Return (x, y) of the center of cell containing provided text 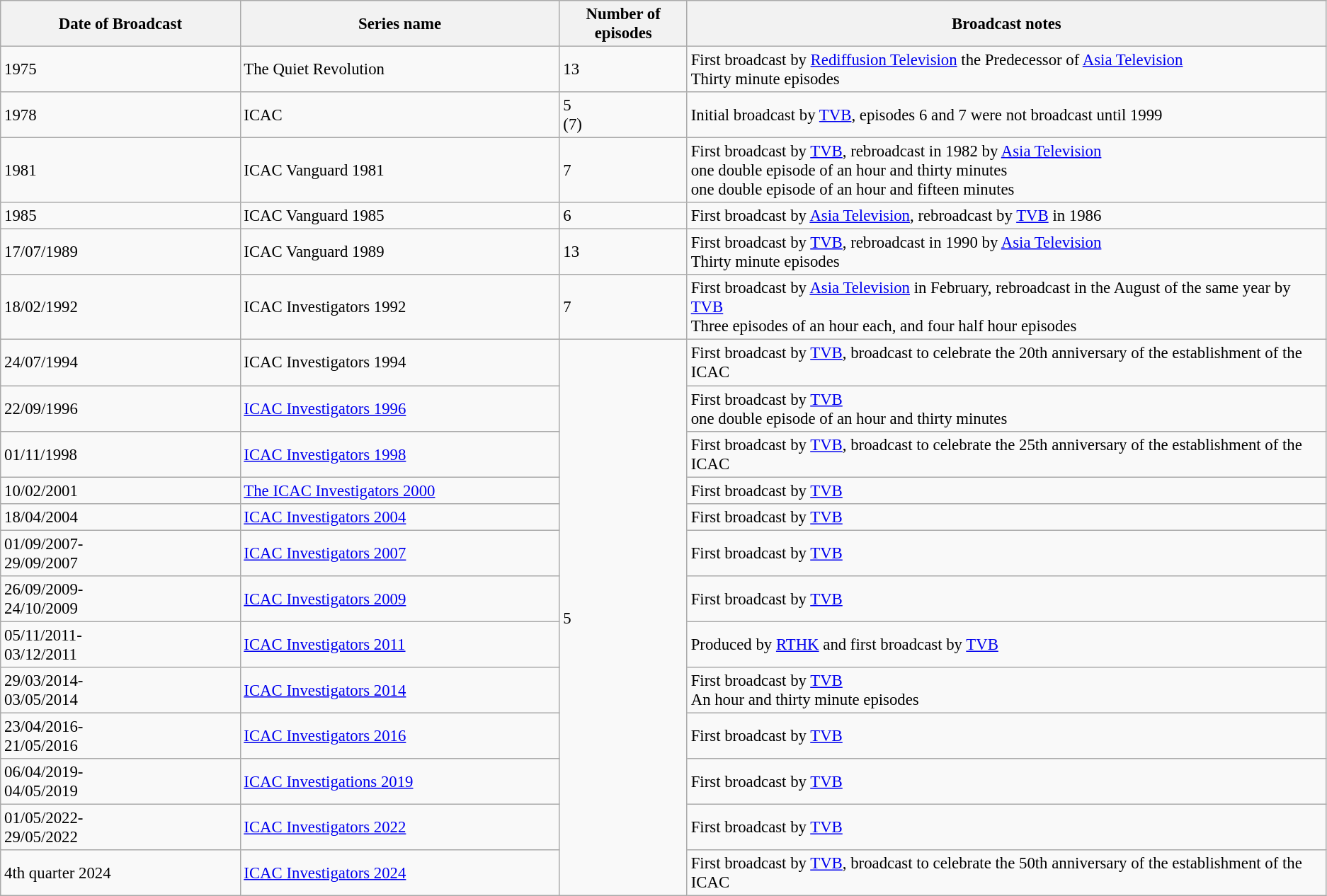
ICAC Investigators 2009 (399, 599)
Date of Broadcast (120, 24)
Initial broadcast by TVB, episodes 6 and 7 were not broadcast until 1999 (1006, 115)
18/02/1992 (120, 307)
ICAC Investigators 1994 (399, 362)
6 (623, 216)
24/07/1994 (120, 362)
First broadcast by Rediffusion Television the Predecessor of Asia TelevisionThirty minute episodes (1006, 69)
The Quiet Revolution (399, 69)
First broadcast by TVB, broadcast to celebrate the 25th anniversary of the establishment of the ICAC (1006, 454)
ICAC Vanguard 1989 (399, 252)
22/09/1996 (120, 409)
1981 (120, 171)
First broadcast by TVB, rebroadcast in 1990 by Asia TelevisionThirty minute episodes (1006, 252)
17/07/1989 (120, 252)
First broadcast by TVBAn hour and thirty minute episodes (1006, 691)
ICAC Investigators 1992 (399, 307)
23/04/2016-21/05/2016 (120, 736)
ICAC Vanguard 1985 (399, 216)
29/03/2014-03/05/2014 (120, 691)
ICAC Investigators 2022 (399, 828)
1975 (120, 69)
ICAC Investigators 2004 (399, 517)
5(7) (623, 115)
06/04/2019-04/05/2019 (120, 781)
ICAC Investigators 2024 (399, 873)
ICAC Investigators 2011 (399, 644)
4th quarter 2024 (120, 873)
ICAC Investigators 1996 (399, 409)
ICAC Investigators 2007 (399, 553)
18/04/2004 (120, 517)
First broadcast by TVB, broadcast to celebrate the 20th anniversary of the establishment of the ICAC (1006, 362)
Number of episodes (623, 24)
10/02/2001 (120, 490)
ICAC Vanguard 1981 (399, 171)
01/09/2007-29/09/2007 (120, 553)
ICAC Investigators 1998 (399, 454)
Series name (399, 24)
ICAC Investigations 2019 (399, 781)
ICAC Investigators 2016 (399, 736)
1978 (120, 115)
26/09/2009-24/10/2009 (120, 599)
5 (623, 618)
The ICAC Investigators 2000 (399, 490)
First broadcast by TVB, broadcast to celebrate the 50th anniversary of the establishment of the ICAC (1006, 873)
01/11/1998 (120, 454)
05/11/2011-03/12/2011 (120, 644)
1985 (120, 216)
Produced by RTHK and first broadcast by TVB (1006, 644)
01/05/2022-29/05/2022 (120, 828)
First broadcast by TVBone double episode of an hour and thirty minutes (1006, 409)
ICAC Investigators 2014 (399, 691)
First broadcast by Asia Television, rebroadcast by TVB in 1986 (1006, 216)
Broadcast notes (1006, 24)
ICAC (399, 115)
